Pinpoint the cell where the given text exists, returning its (X, Y) midpoint coordinate. 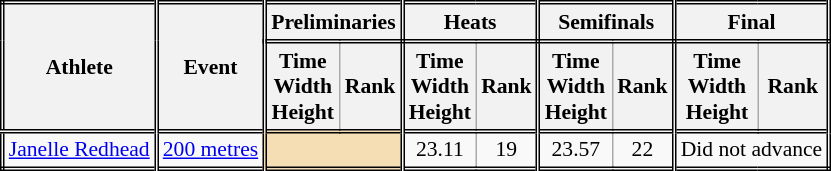
Janelle Redhead (79, 150)
23.57 (575, 150)
Preliminaries (334, 22)
Final (752, 22)
19 (507, 150)
23.11 (439, 150)
Heats (470, 22)
Athlete (79, 67)
Event (210, 67)
Did not advance (752, 150)
Semifinals (606, 22)
22 (643, 150)
200 metres (210, 150)
